Detect which cell encompasses the target text, then output its (x, y) center coordinate. 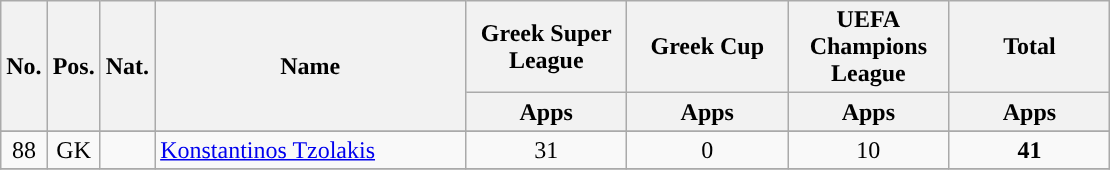
UEFA Champions League (868, 47)
Nat. (127, 66)
GK (74, 150)
0 (708, 150)
Pos. (74, 66)
88 (24, 150)
Name (310, 66)
10 (868, 150)
No. (24, 66)
Greek Cup (708, 47)
Total (1030, 47)
Konstantinos Tzolakis (310, 150)
41 (1030, 150)
Greek Super League (546, 47)
31 (546, 150)
